For the text-containing cell, return its midpoint in [X, Y] coordinate format. 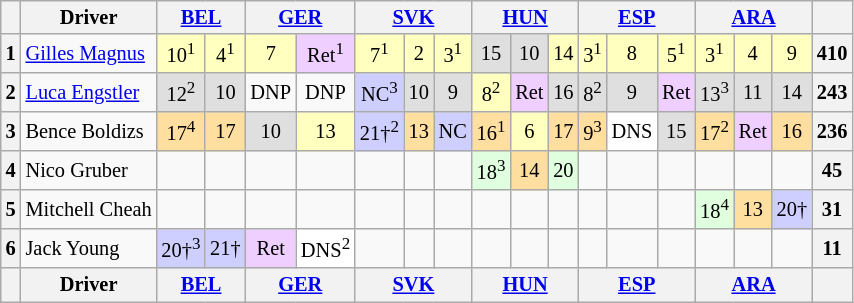
20† [792, 210]
21† [225, 248]
410 [832, 54]
8 [632, 54]
101 [182, 54]
172 [714, 132]
7 [271, 54]
NC [453, 132]
133 [714, 92]
DNS2 [326, 248]
236 [832, 132]
93 [592, 132]
161 [492, 132]
Luca Engstler [89, 92]
Nico Gruber [89, 170]
DNS [632, 132]
20 [563, 170]
20†3 [182, 248]
243 [832, 92]
Gilles Magnus [89, 54]
5 [11, 210]
Jack Young [89, 248]
1 [11, 54]
3 [11, 132]
183 [492, 170]
Ret1 [326, 54]
71 [380, 54]
184 [714, 210]
174 [182, 132]
21†2 [380, 132]
NC3 [380, 92]
41 [225, 54]
122 [182, 92]
Mitchell Cheah [89, 210]
Bence Boldizs [89, 132]
51 [676, 54]
45 [832, 170]
